Scan for the cell matching the given text and deliver its (x, y) coordinate at center. 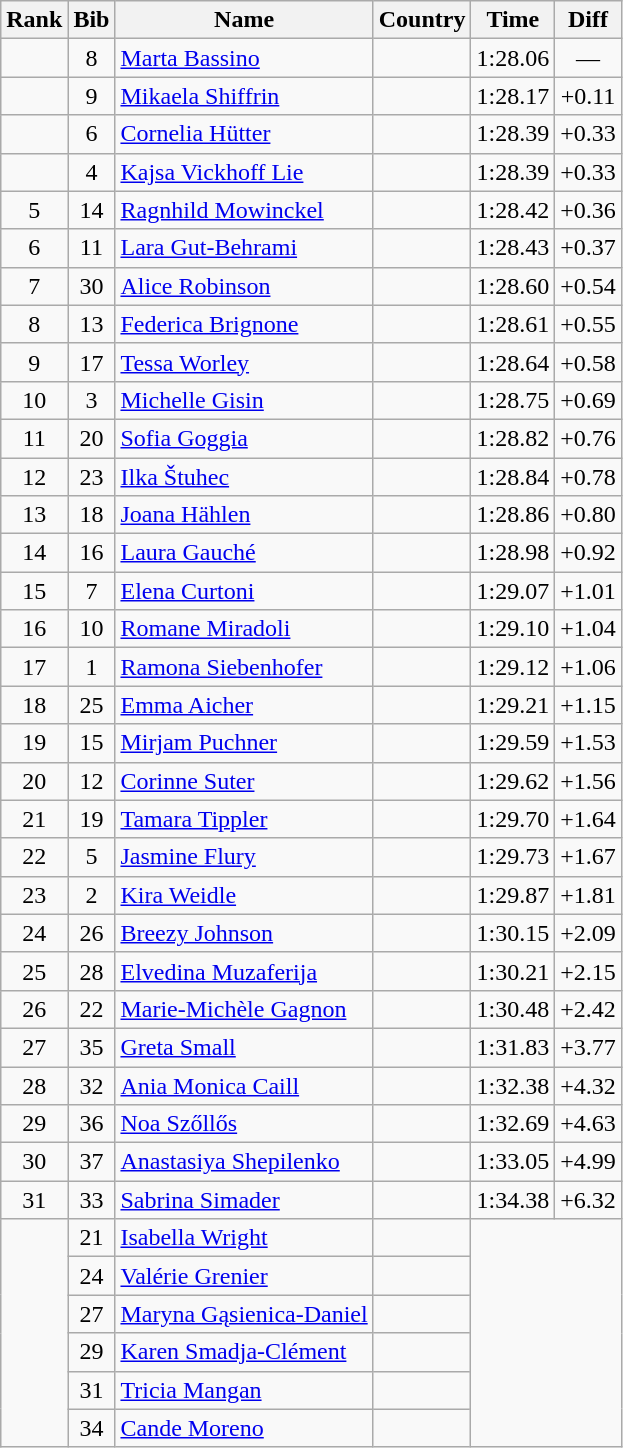
Breezy Johnson (244, 933)
Karen Smadja-Clément (244, 1352)
+2.15 (588, 971)
Tessa Worley (244, 362)
36 (92, 1124)
1:28.86 (513, 515)
Sofia Goggia (244, 438)
2 (92, 895)
Laura Gauché (244, 553)
Joana Hählen (244, 515)
1:28.64 (513, 362)
+3.77 (588, 1047)
Marta Bassino (244, 58)
1:33.05 (513, 1162)
4 (92, 172)
+1.56 (588, 781)
Ramona Siebenhofer (244, 667)
+2.09 (588, 933)
Cornelia Hütter (244, 134)
1:31.83 (513, 1047)
1:30.15 (513, 933)
+1.04 (588, 629)
1:28.60 (513, 286)
Corinne Suter (244, 781)
Federica Brignone (244, 324)
Lara Gut-Behrami (244, 248)
1:29.87 (513, 895)
Time (513, 20)
Sabrina Simader (244, 1200)
+0.69 (588, 400)
1:29.12 (513, 667)
Diff (588, 20)
Elvedina Muzaferija (244, 971)
Jasmine Flury (244, 857)
1:32.38 (513, 1085)
Alice Robinson (244, 286)
1:29.21 (513, 705)
+0.58 (588, 362)
Rank (34, 20)
1:32.69 (513, 1124)
Name (244, 20)
+1.81 (588, 895)
+0.92 (588, 553)
+1.64 (588, 819)
Emma Aicher (244, 705)
Marie-Michèle Gagnon (244, 1009)
+0.37 (588, 248)
1:29.59 (513, 743)
1:29.10 (513, 629)
+1.53 (588, 743)
+2.42 (588, 1009)
1:29.70 (513, 819)
Noa Szőllős (244, 1124)
+0.76 (588, 438)
+0.78 (588, 477)
Anastasiya Shepilenko (244, 1162)
+0.54 (588, 286)
35 (92, 1047)
1:28.17 (513, 96)
34 (92, 1428)
+4.99 (588, 1162)
Mikaela Shiffrin (244, 96)
1:28.98 (513, 553)
+6.32 (588, 1200)
33 (92, 1200)
— (588, 58)
1:28.82 (513, 438)
Isabella Wright (244, 1238)
Country (422, 20)
Valérie Grenier (244, 1276)
1:28.84 (513, 477)
1:28.42 (513, 210)
1 (92, 667)
1:34.38 (513, 1200)
Tamara Tippler (244, 819)
+0.80 (588, 515)
3 (92, 400)
Kira Weidle (244, 895)
Maryna Gąsienica-Daniel (244, 1314)
Michelle Gisin (244, 400)
1:29.07 (513, 591)
1:29.73 (513, 857)
+1.67 (588, 857)
37 (92, 1162)
+1.01 (588, 591)
Bib (92, 20)
+0.36 (588, 210)
Mirjam Puchner (244, 743)
Elena Curtoni (244, 591)
Ania Monica Caill (244, 1085)
Kajsa Vickhoff Lie (244, 172)
1:28.75 (513, 400)
1:30.48 (513, 1009)
Cande Moreno (244, 1428)
+0.11 (588, 96)
1:30.21 (513, 971)
+1.15 (588, 705)
1:29.62 (513, 781)
1:28.43 (513, 248)
1:28.06 (513, 58)
Tricia Mangan (244, 1390)
Romane Miradoli (244, 629)
Ragnhild Mowinckel (244, 210)
+4.63 (588, 1124)
1:28.61 (513, 324)
+4.32 (588, 1085)
+0.55 (588, 324)
+1.06 (588, 667)
Greta Small (244, 1047)
32 (92, 1085)
Ilka Štuhec (244, 477)
